Identify which cell holds the provided text, then report its [x, y] central coordinate. 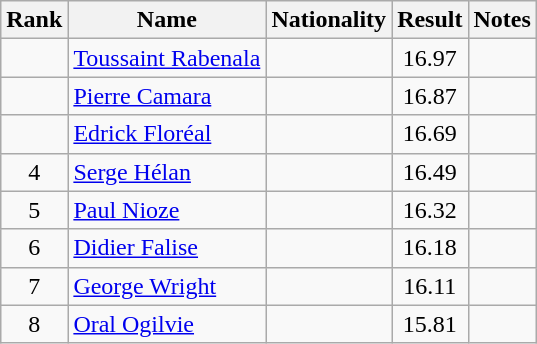
16.87 [430, 96]
Result [430, 20]
16.69 [430, 134]
16.32 [430, 210]
Didier Falise [167, 248]
Toussaint Rabenala [167, 58]
8 [34, 324]
Rank [34, 20]
Edrick Floréal [167, 134]
4 [34, 172]
5 [34, 210]
Oral Ogilvie [167, 324]
7 [34, 286]
Serge Hélan [167, 172]
15.81 [430, 324]
16.49 [430, 172]
George Wright [167, 286]
6 [34, 248]
Name [167, 20]
Notes [502, 20]
Pierre Camara [167, 96]
16.18 [430, 248]
16.97 [430, 58]
16.11 [430, 286]
Nationality [329, 20]
Paul Nioze [167, 210]
